Locate the cell with the specified text and output its [x, y] center coordinate. 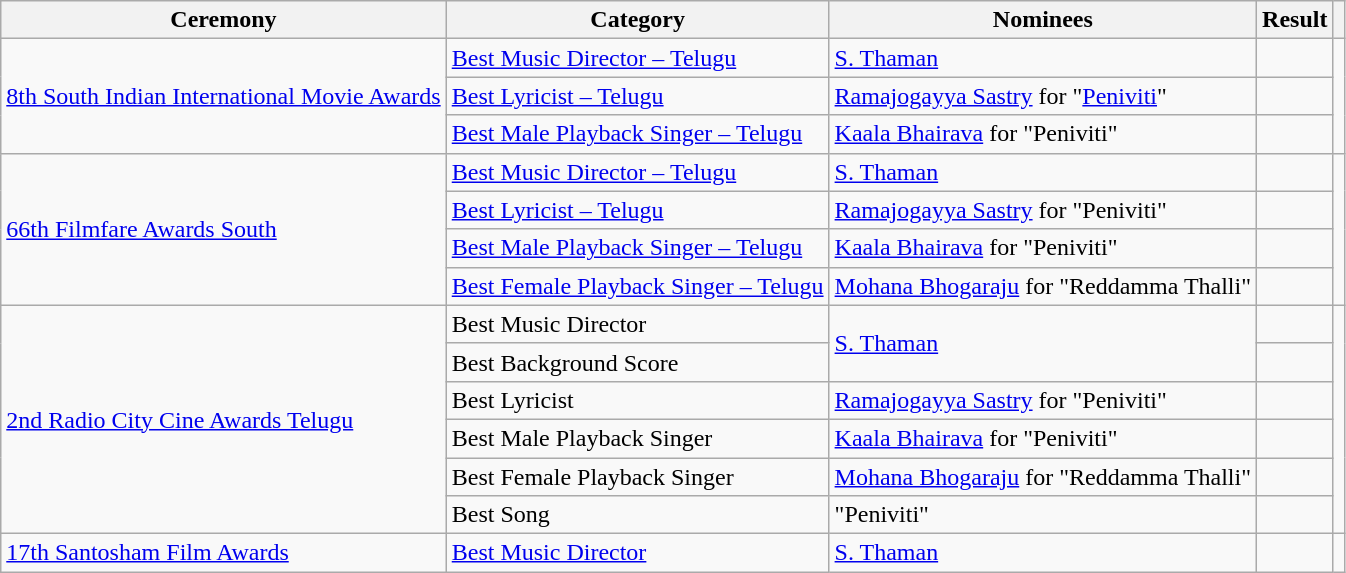
Result [1295, 20]
8th South Indian International Movie Awards [224, 96]
Best Background Score [638, 362]
Nominees [1042, 20]
Category [638, 20]
66th Filmfare Awards South [224, 229]
"Peniviti" [1042, 515]
Best Female Playback Singer [638, 477]
2nd Radio City Cine Awards Telugu [224, 419]
Best Female Playback Singer – Telugu [638, 286]
17th Santosham Film Awards [224, 553]
Ceremony [224, 20]
Best Song [638, 515]
Best Lyricist [638, 400]
Best Male Playback Singer [638, 438]
